Extract the [X, Y] coordinate from the center of the cell holding the provided text.  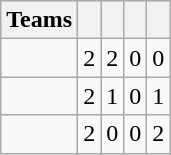
Teams [40, 20]
